Extract the (x, y) coordinate from the center of the cell holding the provided text.  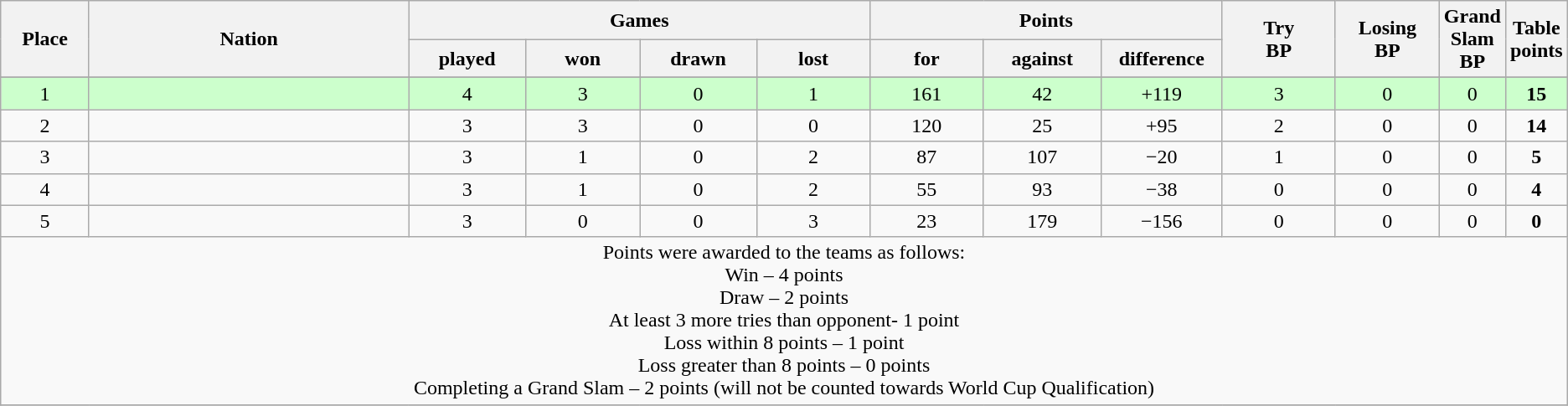
Games (640, 20)
Tablepoints (1536, 39)
against (1042, 59)
179 (1042, 221)
93 (1042, 189)
difference (1161, 59)
14 (1536, 126)
drawn (699, 59)
Grand SlamBP (1473, 39)
25 (1042, 126)
15 (1536, 94)
−20 (1161, 157)
+95 (1161, 126)
−38 (1161, 189)
120 (926, 126)
played (467, 59)
−156 (1161, 221)
won (583, 59)
Points (1046, 20)
87 (926, 157)
161 (926, 94)
107 (1042, 157)
LosingBP (1387, 39)
lost (812, 59)
for (926, 59)
+119 (1161, 94)
55 (926, 189)
42 (1042, 94)
23 (926, 221)
TryBP (1278, 39)
Place (45, 39)
Nation (248, 39)
